From the cell containing the given text, extract its center point as (x, y) coordinate. 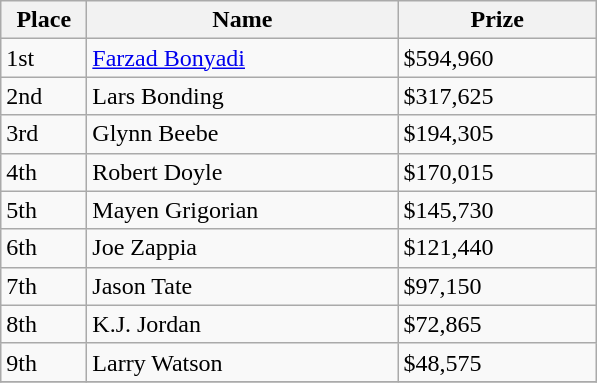
5th (44, 210)
Larry Watson (242, 362)
$97,150 (498, 286)
$72,865 (498, 324)
Lars Bonding (242, 96)
2nd (44, 96)
7th (44, 286)
Name (242, 20)
$317,625 (498, 96)
$121,440 (498, 248)
3rd (44, 134)
6th (44, 248)
9th (44, 362)
Mayen Grigorian (242, 210)
1st (44, 58)
Prize (498, 20)
Joe Zappia (242, 248)
$594,960 (498, 58)
Glynn Beebe (242, 134)
8th (44, 324)
K.J. Jordan (242, 324)
Farzad Bonyadi (242, 58)
4th (44, 172)
$194,305 (498, 134)
Place (44, 20)
$145,730 (498, 210)
$170,015 (498, 172)
Jason Tate (242, 286)
Robert Doyle (242, 172)
$48,575 (498, 362)
